Return the [X, Y] coordinate for the center point of the cell that contains the specified text.  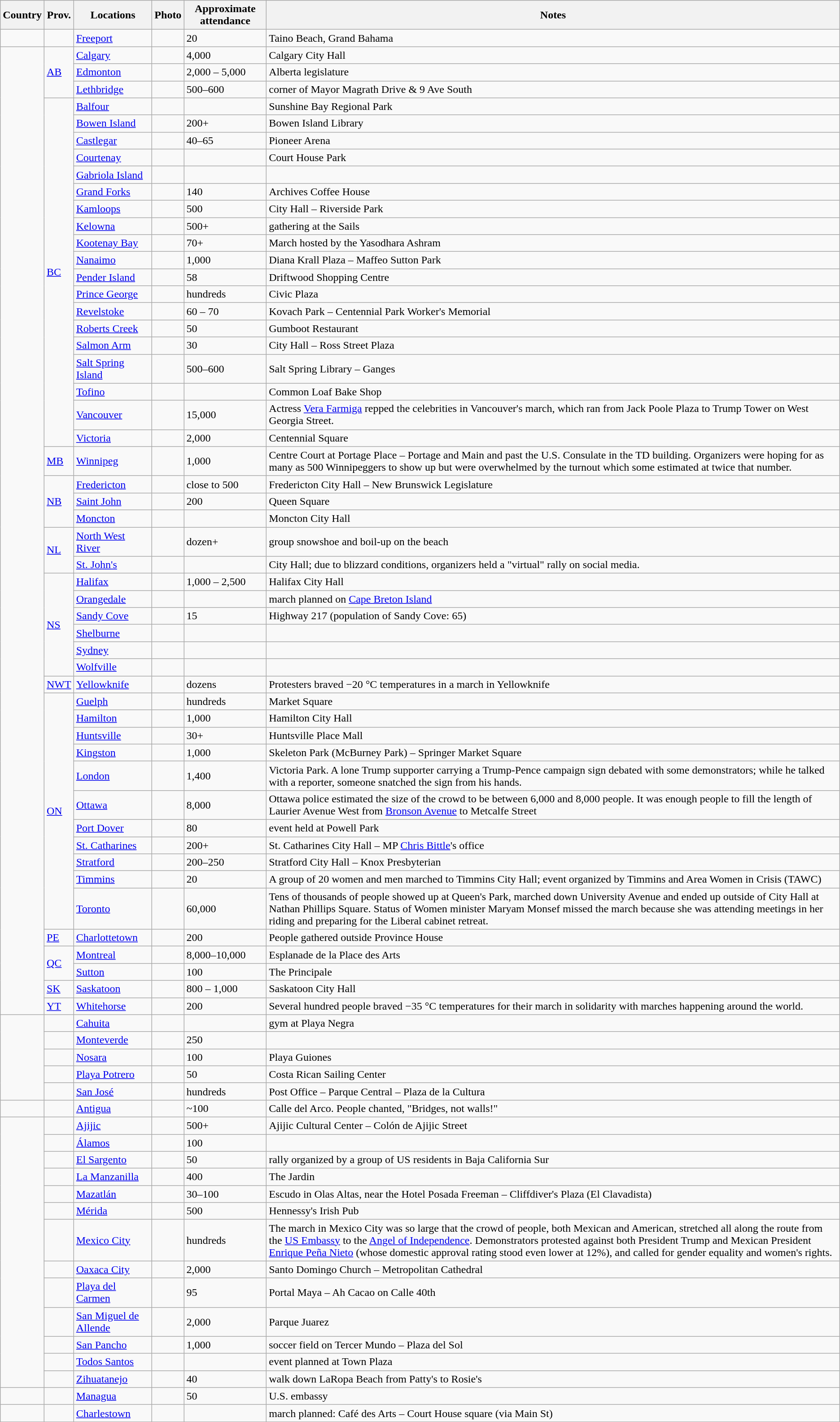
Vancouver [113, 415]
95 [225, 1292]
Photo [168, 15]
close to 500 [225, 484]
Actress Vera Farmiga repped the celebrities in Vancouver's march, which ran from Jack Poole Plaza to Trump Tower on West Georgia Street. [553, 415]
Post Office – Parque Central – Plaza de la Cultura [553, 1091]
1,000 – 2,500 [225, 582]
30–100 [225, 1194]
Stratford City Hall – Knox Presbyterian [553, 862]
Calgary [113, 55]
Several hundred people braved −35 °C temperatures for their march in solidarity with marches happening around the world. [553, 1006]
Country [22, 15]
40 [225, 1379]
Taino Beach, Grand Bahama [553, 38]
Ajijic Cultural Center – Colón de Ajijic Street [553, 1125]
Grand Forks [113, 192]
Playa Potrero [113, 1074]
60 – 70 [225, 311]
Pender Island [113, 277]
North West River [113, 541]
Ajijic [113, 1125]
Common Loaf Bake Shop [553, 392]
San José [113, 1091]
Huntsville Place Mall [553, 735]
30+ [225, 735]
Stratford [113, 862]
Market Square [553, 701]
Hamilton [113, 718]
YT [59, 1006]
8,000 [225, 805]
The Jardin [553, 1177]
Hamilton City Hall [553, 718]
Orangedale [113, 599]
corner of Mayor Magrath Drive & 9 Ave South [553, 89]
Driftwood Shopping Centre [553, 277]
Costa Rican Sailing Center [553, 1074]
Yellowknife [113, 684]
Toronto [113, 909]
NB [59, 501]
London [113, 775]
Wolfville [113, 667]
Esplanade de la Place des Arts [553, 955]
Oaxaca City [113, 1269]
Protesters braved −20 °C temperatures in a march in Yellowknife [553, 684]
City Hall – Riverside Park [553, 209]
Ottawa [113, 805]
NS [59, 625]
60,000 [225, 909]
Mexico City [113, 1240]
200–250 [225, 862]
Mérida [113, 1211]
Fredericton City Hall – New Brunswick Legislature [553, 484]
QC [59, 963]
Saskatoon City Hall [553, 989]
Balfour [113, 106]
Cahuita [113, 1023]
San Miguel de Allende [113, 1322]
San Pancho [113, 1345]
NWT [59, 684]
St. John's [113, 565]
walk down LaRopa Beach from Patty's to Rosie's [553, 1379]
Moncton [113, 518]
Nanaimo [113, 260]
Bowen Island Library [553, 123]
Centennial Square [553, 438]
soccer field on Tercer Mundo – Plaza del Sol [553, 1345]
Timmins [113, 879]
1,400 [225, 775]
Huntsville [113, 735]
Calgary City Hall [553, 55]
Montreal [113, 955]
group snowshoe and boil-up on the beach [553, 541]
rally organized by a group of US residents in Baja California Sur [553, 1160]
140 [225, 192]
Port Dover [113, 828]
400 [225, 1177]
Fredericton [113, 484]
People gathered outside Province House [553, 938]
Salt Spring Island [113, 369]
Monteverde [113, 1040]
Civic Plaza [553, 294]
gym at Playa Negra [553, 1023]
U.S. embassy [553, 1396]
Santo Domingo Church – Metropolitan Cathedral [553, 1269]
Hennessy's Irish Pub [553, 1211]
Sunshine Bay Regional Park [553, 106]
Highway 217 (population of Sandy Cove: 65) [553, 616]
250 [225, 1040]
dozen+ [225, 541]
A group of 20 women and men marched to Timmins City Hall; event organized by Timmins and Area Women in Crisis (TAWC) [553, 879]
Guelph [113, 701]
El Sargento [113, 1160]
march planned: Café des Arts – Court House square (via Main St) [553, 1413]
Charlestown [113, 1413]
Prince George [113, 294]
Approximate attendance [225, 15]
Queen Square [553, 501]
BC [59, 272]
Mazatlán [113, 1194]
4,000 [225, 55]
80 [225, 828]
Álamos [113, 1143]
Shelburne [113, 633]
Lethbridge [113, 89]
Tofino [113, 392]
15,000 [225, 415]
St. Catharines City Hall – MP Chris Bittle's office [553, 845]
La Manzanilla [113, 1177]
SK [59, 989]
Castlegar [113, 140]
Escudo in Olas Altas, near the Hotel Posada Freeman – Cliffdiver's Plaza (El Clavadista) [553, 1194]
MB [59, 461]
Sydney [113, 650]
Zihuatanejo [113, 1379]
City Hall – Ross Street Plaza [553, 346]
Diana Krall Plaza – Maffeo Sutton Park [553, 260]
Whitehorse [113, 1006]
march planned on Cape Breton Island [553, 599]
Winnipeg [113, 461]
St. Catharines [113, 845]
40–65 [225, 140]
AB [59, 72]
Parque Juarez [553, 1322]
15 [225, 616]
Calle del Arco. People chanted, "Bridges, not walls!" [553, 1108]
Kovach Park – Centennial Park Worker's Memorial [553, 311]
8,000–10,000 [225, 955]
Gumboot Restaurant [553, 328]
Kelowna [113, 226]
Court House Park [553, 158]
The Principale [553, 972]
Locations [113, 15]
Nosara [113, 1057]
Halifax [113, 582]
dozens [225, 684]
PE [59, 938]
Skeleton Park (McBurney Park) – Springer Market Square [553, 753]
Courtenay [113, 158]
Charlottetown [113, 938]
Prov. [59, 15]
Pioneer Arena [553, 140]
Playa del Carmen [113, 1292]
Revelstoke [113, 311]
Saint John [113, 501]
Sutton [113, 972]
Edmonton [113, 72]
Playa Guiones [553, 1057]
30 [225, 346]
Saskatoon [113, 989]
2,000 – 5,000 [225, 72]
Antigua [113, 1108]
Victoria [113, 438]
NL [59, 550]
Salmon Arm [113, 346]
800 – 1,000 [225, 989]
Roberts Creek [113, 328]
~100 [225, 1108]
Archives Coffee House [553, 192]
Todos Santos [113, 1362]
Moncton City Hall [553, 518]
Bowen Island [113, 123]
Freeport [113, 38]
Kootenay Bay [113, 243]
Sandy Cove [113, 616]
Kingston [113, 753]
Notes [553, 15]
event held at Powell Park [553, 828]
Alberta legislature [553, 72]
City Hall; due to blizzard conditions, organizers held a "virtual" rally on social media. [553, 565]
gathering at the Sails [553, 226]
ON [59, 811]
Kamloops [113, 209]
Halifax City Hall [553, 582]
58 [225, 277]
Salt Spring Library – Ganges [553, 369]
Managua [113, 1396]
March hosted by the Yasodhara Ashram [553, 243]
Gabriola Island [113, 175]
event planned at Town Plaza [553, 1362]
70+ [225, 243]
Portal Maya – Ah Cacao on Calle 40th [553, 1292]
